Locate the cell with the specified text and output its [X, Y] center coordinate. 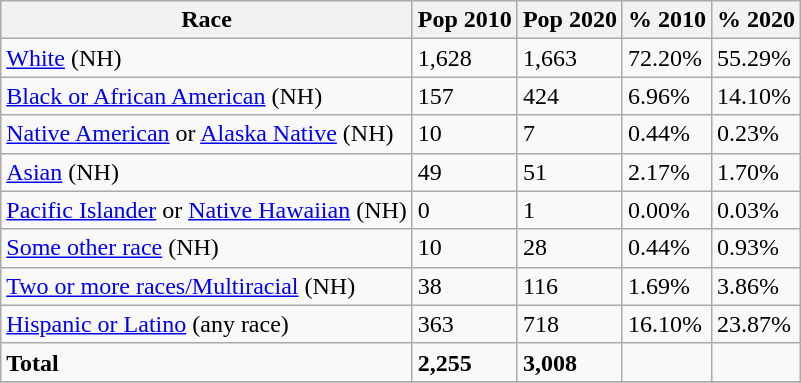
2,255 [464, 362]
23.87% [756, 324]
0.93% [756, 248]
Pacific Islander or Native Hawaiian (NH) [207, 210]
1 [570, 210]
49 [464, 172]
7 [570, 134]
Black or African American (NH) [207, 96]
363 [464, 324]
2.17% [666, 172]
38 [464, 286]
157 [464, 96]
6.96% [666, 96]
Pop 2010 [464, 20]
Two or more races/Multiracial (NH) [207, 286]
Race [207, 20]
Some other race (NH) [207, 248]
72.20% [666, 58]
Native American or Alaska Native (NH) [207, 134]
14.10% [756, 96]
Asian (NH) [207, 172]
16.10% [666, 324]
% 2020 [756, 20]
424 [570, 96]
1,663 [570, 58]
1.70% [756, 172]
0.03% [756, 210]
51 [570, 172]
3,008 [570, 362]
718 [570, 324]
28 [570, 248]
Total [207, 362]
Pop 2020 [570, 20]
1.69% [666, 286]
White (NH) [207, 58]
0.23% [756, 134]
116 [570, 286]
% 2010 [666, 20]
1,628 [464, 58]
0 [464, 210]
Hispanic or Latino (any race) [207, 324]
55.29% [756, 58]
3.86% [756, 286]
0.00% [666, 210]
